Return the (X, Y) coordinate for the center point of the cell that contains the specified text.  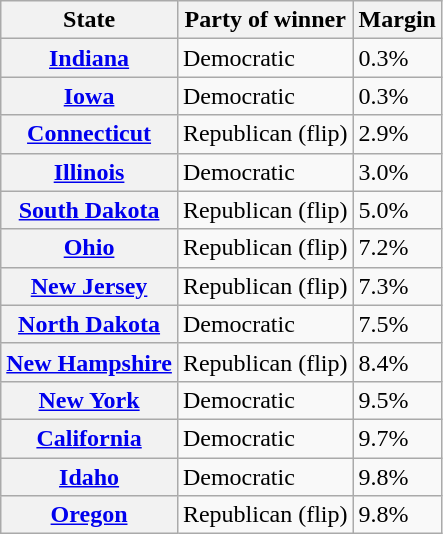
Margin (397, 20)
7.2% (397, 248)
5.0% (397, 210)
3.0% (397, 172)
South Dakota (90, 210)
Indiana (90, 58)
New Hampshire (90, 362)
State (90, 20)
New Jersey (90, 286)
California (90, 438)
Party of winner (265, 20)
9.5% (397, 400)
Oregon (90, 515)
Idaho (90, 477)
Ohio (90, 248)
New York (90, 400)
9.7% (397, 438)
Connecticut (90, 134)
8.4% (397, 362)
North Dakota (90, 324)
Iowa (90, 96)
7.5% (397, 324)
7.3% (397, 286)
2.9% (397, 134)
Illinois (90, 172)
